Scan for the cell matching the given text and deliver its [x, y] coordinate at center. 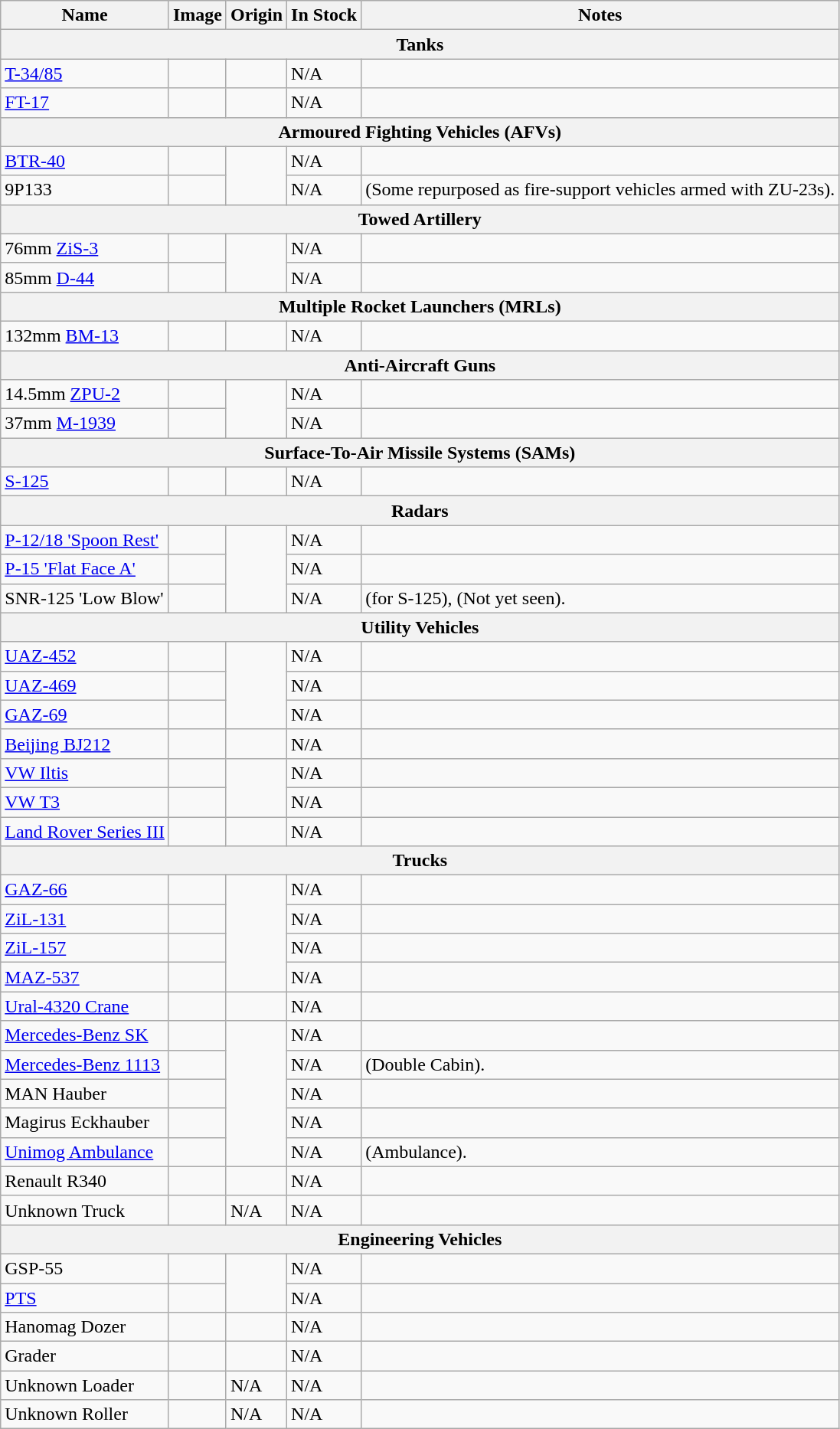
T-34/85 [85, 74]
Anti-Aircraft Guns [420, 365]
In Stock [325, 15]
Name [85, 15]
(Some repurposed as fire-support vehicles armed with ZU-23s). [600, 190]
FT-17 [85, 103]
132mm BM-13 [85, 335]
Mercedes-Benz SK [85, 1035]
Towed Artillery [420, 219]
Trucks [420, 861]
Land Rover Series III [85, 831]
UAZ-469 [85, 685]
PTS [85, 1298]
Unknown Roller [85, 1414]
UAZ-452 [85, 656]
85mm D-44 [85, 277]
(Ambulance). [600, 1152]
S-125 [85, 482]
ZiL-131 [85, 919]
Multiple Rocket Launchers (MRLs) [420, 306]
Magirus Eckhauber [85, 1123]
Mercedes-Benz 1113 [85, 1064]
(for S-125), (Not yet seen). [600, 598]
(Double Cabin). [600, 1064]
Notes [600, 15]
Ural-4320 Crane [85, 1006]
14.5mm ZPU-2 [85, 394]
GAZ-69 [85, 714]
Unknown Loader [85, 1385]
MAZ-537 [85, 977]
Origin [256, 15]
Engineering Vehicles [420, 1239]
Utility Vehicles [420, 627]
Beijing BJ212 [85, 744]
Hanomag Dozer [85, 1327]
VW Iltis [85, 773]
SNR-125 'Low Blow' [85, 598]
Radars [420, 511]
37mm M-1939 [85, 423]
9P133 [85, 190]
GSP-55 [85, 1268]
ZiL-157 [85, 948]
Image [198, 15]
MAN Hauber [85, 1094]
Unimog Ambulance [85, 1152]
GAZ-66 [85, 890]
P-12/18 'Spoon Rest' [85, 540]
P-15 'Flat Face A' [85, 569]
Unknown Truck [85, 1210]
BTR-40 [85, 161]
Grader [85, 1356]
Tanks [420, 44]
76mm ZiS-3 [85, 248]
Surface-To-Air Missile Systems (SAMs) [420, 453]
VW T3 [85, 802]
Renault R340 [85, 1181]
Armoured Fighting Vehicles (AFVs) [420, 132]
